Search for the cell housing the specified text and yield its (x, y) center coordinate. 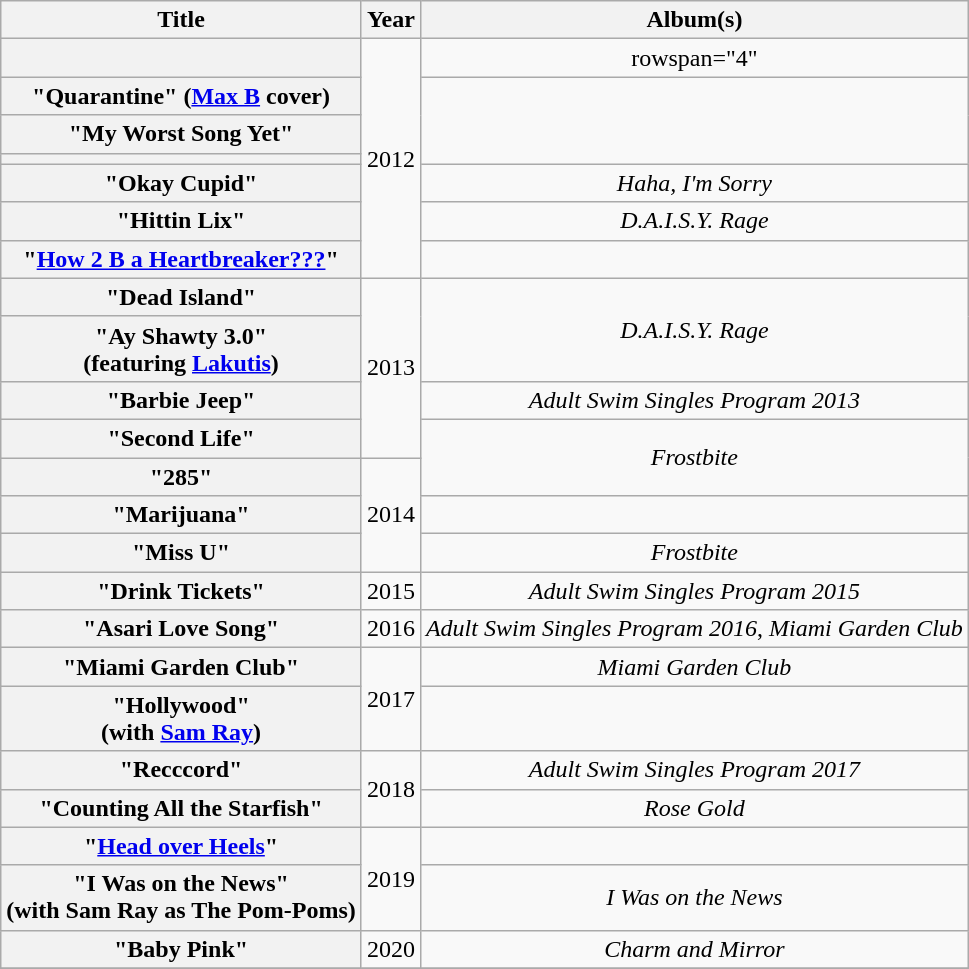
"Okay Cupid" (182, 183)
Adult Swim Singles Program 2017 (694, 770)
Year (390, 20)
"Hittin Lix" (182, 221)
2016 (390, 629)
2018 (390, 789)
"Drink Tickets" (182, 591)
Title (182, 20)
Miami Garden Club (694, 667)
Adult Swim Singles Program 2015 (694, 591)
rowspan="4" (694, 58)
"Quarantine" (Max B cover) (182, 96)
"Miami Garden Club" (182, 667)
"Baby Pink" (182, 949)
2017 (390, 700)
Album(s) (694, 20)
"Recccord" (182, 770)
2020 (390, 949)
Adult Swim Singles Program 2016, Miami Garden Club (694, 629)
"285" (182, 477)
Rose Gold (694, 808)
Haha, I'm Sorry (694, 183)
Charm and Mirror (694, 949)
2015 (390, 591)
"I Was on the News"(with Sam Ray as The Pom-Poms) (182, 898)
"Counting All the Starfish" (182, 808)
"Barbie Jeep" (182, 400)
"My Worst Song Yet" (182, 134)
2014 (390, 515)
"Second Life" (182, 438)
2012 (390, 158)
"Asari Love Song" (182, 629)
Adult Swim Singles Program 2013 (694, 400)
"Miss U" (182, 553)
"Dead Island" (182, 297)
"Marijuana" (182, 515)
"Ay Shawty 3.0"(featuring Lakutis) (182, 348)
"Head over Heels" (182, 846)
"How 2 B a Heartbreaker???" (182, 259)
I Was on the News (694, 898)
2019 (390, 878)
2013 (390, 368)
"Hollywood"(with Sam Ray) (182, 718)
